Pinpoint the cell where the given text exists, returning its [x, y] midpoint coordinate. 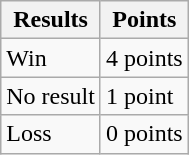
Win [51, 58]
0 points [144, 134]
Results [51, 20]
1 point [144, 96]
No result [51, 96]
Loss [51, 134]
Points [144, 20]
4 points [144, 58]
